Return [X, Y] of the center of cell containing provided text 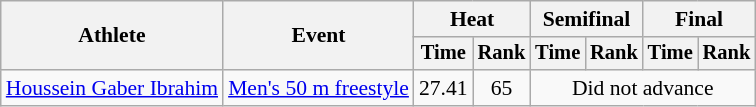
27.41 [444, 88]
Heat [472, 19]
Semifinal [586, 19]
Men's 50 m freestyle [318, 88]
Did not advance [642, 88]
Houssein Gaber Ibrahim [112, 88]
Athlete [112, 36]
65 [502, 88]
Final [699, 19]
Event [318, 36]
